Capture the cell that displays the provided text and extract its [x, y] central coordinate. 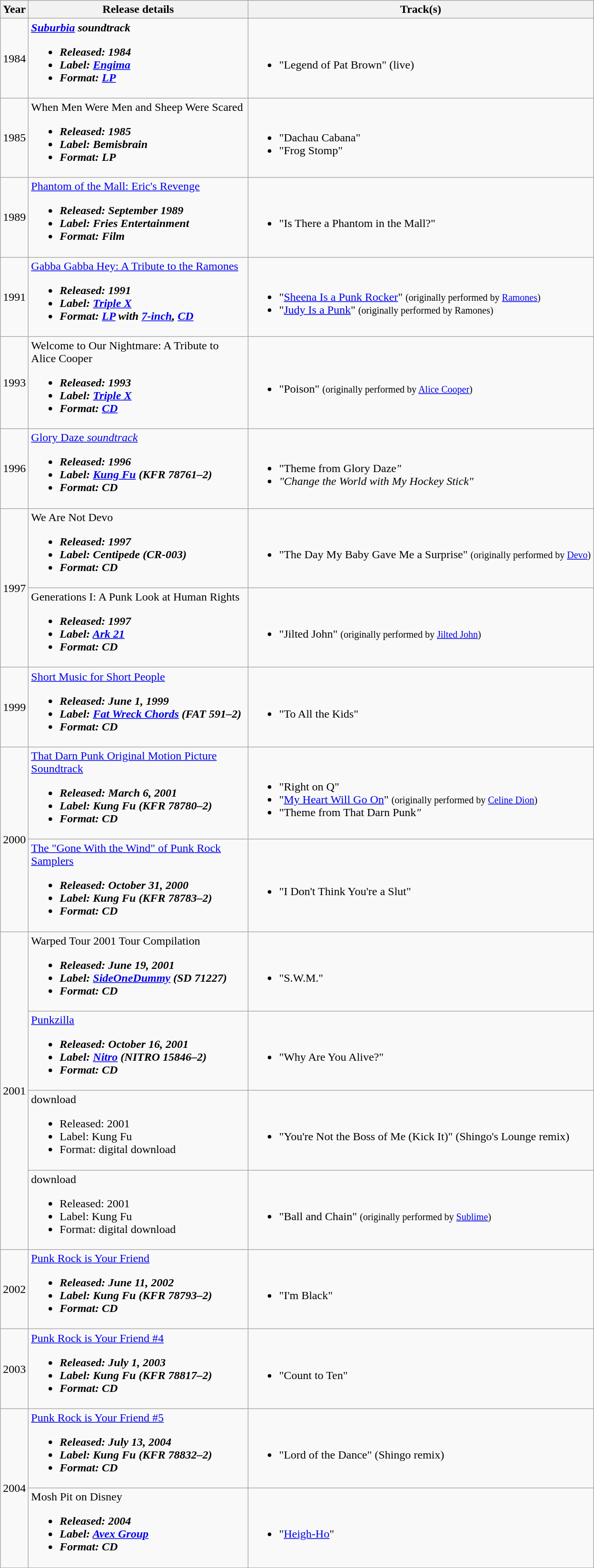
Short Music for Short PeopleReleased: June 1, 1999Label: Fat Wreck Chords (FAT 591–2)Format: CD [138, 707]
"Poison" (originally performed by Alice Cooper) [421, 383]
2004 [14, 1488]
Welcome to Our Nightmare: A Tribute to Alice CooperReleased: 1993Label: Triple XFormat: CD [138, 383]
1993 [14, 383]
"Lord of the Dance" (Shingo remix) [421, 1449]
"The Day My Baby Gave Me a Surprise" (originally performed by Devo) [421, 548]
Year [14, 10]
When Men Were Men and Sheep Were ScaredReleased: 1985Label: BemisbrainFormat: LP [138, 138]
We Are Not DevoReleased: 1997Label: Centipede (CR-003)Format: CD [138, 548]
1999 [14, 707]
Punk Rock is Your Friend #5Released: July 13, 2004Label: Kung Fu (KFR 78832–2)Format: CD [138, 1449]
"Count to Ten" [421, 1369]
1984 [14, 58]
"Jilted John" (originally performed by Jilted John) [421, 627]
That Darn Punk Original Motion Picture SoundtrackReleased: March 6, 2001Label: Kung Fu (KFR 78780–2)Format: CD [138, 793]
1997 [14, 588]
Punk Rock is Your Friend #4Released: July 1, 2003Label: Kung Fu (KFR 78817–2)Format: CD [138, 1369]
1996 [14, 468]
"Legend of Pat Brown" (live) [421, 58]
"Is There a Phantom in the Mall?" [421, 217]
Phantom of the Mall: Eric's RevengeReleased: September 1989Label: Fries EntertainmentFormat: Film [138, 217]
"Right on Q""My Heart Will Go On" (originally performed by Celine Dion)"Theme from That Darn Punk" [421, 793]
"Ball and Chain" (originally performed by Sublime) [421, 1210]
"I Don't Think You're a Slut" [421, 885]
"Dachau Cabana""Frog Stomp" [421, 138]
"To All the Kids" [421, 707]
2003 [14, 1369]
"Heigh-Ho" [421, 1528]
"Theme from Glory Daze""Change the World with My Hockey Stick" [421, 468]
Generations I: A Punk Look at Human RightsReleased: 1997Label: Ark 21Format: CD [138, 627]
2002 [14, 1290]
The "Gone With the Wind" of Punk Rock SamplersReleased: October 31, 2000Label: Kung Fu (KFR 78783–2)Format: CD [138, 885]
Gabba Gabba Hey: A Tribute to the RamonesReleased: 1991Label: Triple XFormat: LP with 7-inch, CD [138, 297]
Warped Tour 2001 Tour CompilationReleased: June 19, 2001Label: SideOneDummy (SD 71227)Format: CD [138, 972]
"Sheena Is a Punk Rocker" (originally performed by Ramones)"Judy Is a Punk" (originally performed by Ramones) [421, 297]
2000 [14, 839]
"Why Are You Alive?" [421, 1051]
Mosh Pit on DisneyReleased: 2004Label: Avex GroupFormat: CD [138, 1528]
1989 [14, 217]
Suburbia soundtrackReleased: 1984Label: EngimaFormat: LP [138, 58]
Track(s) [421, 10]
PunkzillaReleased: October 16, 2001Label: Nitro (NITRO 15846–2)Format: CD [138, 1051]
1991 [14, 297]
Punk Rock is Your FriendReleased: June 11, 2002Label: Kung Fu (KFR 78793–2)Format: CD [138, 1290]
"I'm Black" [421, 1290]
"You're Not the Boss of Me (Kick It)" (Shingo's Lounge remix) [421, 1131]
Glory Daze soundtrackReleased: 1996Label: Kung Fu (KFR 78761–2)Format: CD [138, 468]
2001 [14, 1091]
Release details [138, 10]
"S.W.M." [421, 972]
1985 [14, 138]
